Locate the cell with the specified text and output its (x, y) center coordinate. 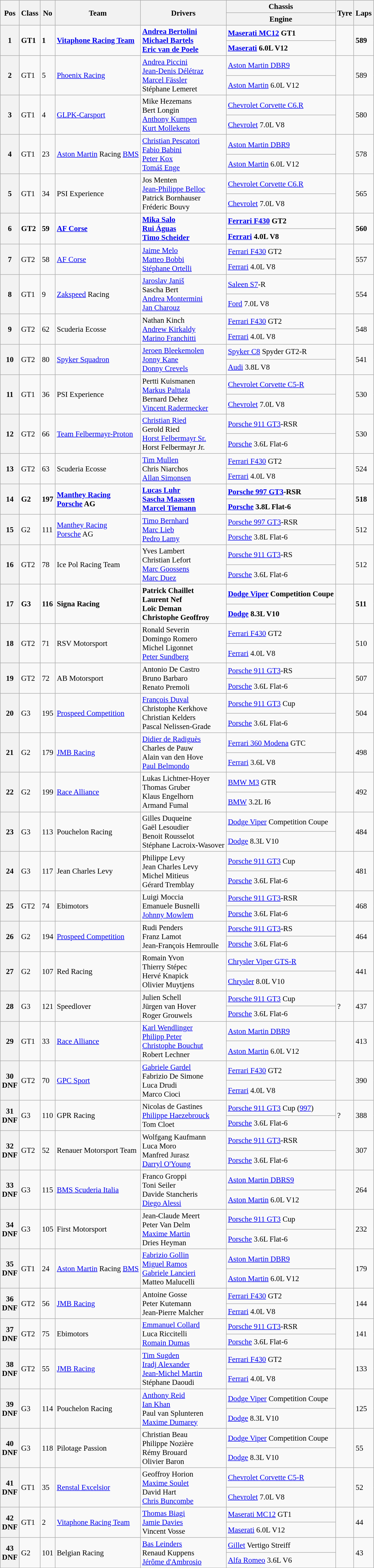
Gabriele Gardel Fabrizio De Simone Luca Drudi Marco Cioci (183, 1080)
Mike Hezemans Bert Longin Anthony Kumpen Kurt Mollekens (183, 115)
Bas Leinders Renaud Kuppens Jérôme d'Ambrosio (183, 1553)
11 (10, 394)
511 (363, 604)
Zakspeed Racing (98, 294)
Christian Pescatori Fabio Babini Peter Kox Tomáš Enge (183, 154)
BMW M3 GTR (281, 783)
Andrea Piccini Jean-Denis Délétraz Marcel Fässler Stéphane Lemeret (183, 76)
Luigi Moccia Emanuele Busnelli Johnny Mowlem (183, 906)
Ford 7.0L V8 (281, 304)
70 (48, 1080)
78 (48, 564)
441 (363, 971)
Ronald Severin Domingo Romero Michel Ligonnet Peter Sundberg (183, 644)
12 (10, 434)
Julien Schell Jürgen van Hover Roger Grouwels (183, 1006)
25 (10, 906)
62 (48, 329)
56 (48, 1304)
33DNF (10, 1190)
Team Felbermayr-Proton (98, 434)
557 (363, 259)
Antoine Gosse Peter Kutemann Jean-Pierre Malcher (183, 1304)
33 (48, 1041)
510 (363, 644)
16 (10, 564)
7 (10, 259)
First Motorsport (98, 1229)
30DNF (10, 1080)
Saleen S7-R (281, 284)
117 (48, 871)
20 (10, 713)
115 (48, 1190)
40DNF (10, 1448)
Jaroslav Janiš Sascha Bert Andrea Montermini Jan Charouz (183, 294)
Fabrizio Gollin Miguel Ramos Gabriele Lancieri Matteo Malucelli (183, 1268)
58 (48, 259)
565 (363, 194)
118 (48, 1448)
RSV Motorsport (98, 644)
Drivers (183, 13)
71 (48, 644)
Renstal Excelsior (98, 1487)
Anthony Reid Ian Khan Paul van Splunteren Maxime Dumarey (183, 1409)
437 (363, 1006)
14 (10, 499)
141 (363, 1334)
GPC Sport (98, 1080)
Aston Martin DBRS9 (281, 1180)
307 (363, 1151)
26 (10, 936)
AB Motorsport (98, 678)
484 (363, 832)
36 (48, 394)
Wolfgang Kaufmann Luca Moro Manfred Jurasz Darryl O'Young (183, 1151)
Spyker Squadron (98, 359)
43DNF (10, 1553)
32DNF (10, 1151)
Jaime Melo Matteo Bobbi Stéphane Ortelli (183, 259)
524 (363, 469)
GLPK-Carsport (98, 115)
BMW 3.2L I6 (281, 802)
72 (48, 678)
Spyker C8 Spyder GT2-R (281, 352)
31DNF (10, 1116)
41DNF (10, 1487)
144 (363, 1304)
492 (363, 792)
François Duval Christophe Kerkhove Christian Kelders Pascal Nelissen-Grade (183, 713)
Red Racing (98, 971)
Speedlover (98, 1006)
No (48, 13)
Jeroen Bleekemolen Jonny Kane Donny Crevels (183, 359)
Philippe Levy Jean Charles Levy Michel Mitieus Gérard Tremblay (183, 871)
Pilotage Passion (98, 1448)
34 (48, 194)
28 (10, 1006)
Tim Sugden Iradj Alexander Jean-Michel Martin Stéphane Daoudi (183, 1369)
Lucas Luhr Sascha Maassen Marcel Tiemann (183, 499)
580 (363, 115)
121 (48, 1006)
Geoffroy Horion Maxime Soulet David Hart Chris Buncombe (183, 1487)
560 (363, 229)
481 (363, 871)
390 (363, 1080)
Didier de Radiguès Charles de Pauw Alain van den Hove Paul Belmondo (183, 753)
507 (363, 678)
264 (363, 1190)
Andrea Bertolini Michael Bartels Eric van de Poele (183, 41)
199 (48, 792)
105 (48, 1229)
13 (10, 469)
548 (363, 329)
Engine (281, 19)
111 (48, 530)
Renauer Motorsport Team (98, 1151)
Patrick Chaillet Laurent Nef Loïc Deman Christophe Geoffroy (183, 604)
Chassis (281, 7)
GPR Racing (98, 1116)
113 (48, 832)
21 (10, 753)
195 (48, 713)
Lukas Lichtner-Hoyer Thomas Gruber Klaus Engelhorn Armand Fumal (183, 792)
114 (48, 1409)
Tyre (345, 13)
Tim Mullen Chris Niarchos Allan Simonsen (183, 469)
Christian Beau Philippe Nozière Rémy Brouard Olivier Baron (183, 1448)
Jos Menten Jean-Philippe Belloc Patrick Bornhauser Fréderic Bouvy (183, 194)
464 (363, 936)
35 (48, 1487)
29 (10, 1041)
59 (48, 229)
Gilles Duqueine Gaël Lesoudier Benoit Rousselot Stéphane Lacroix-Wasover (183, 832)
197 (48, 499)
19 (10, 678)
498 (363, 753)
Romain Yvon Thierry Stépec Hervé Knapick Olivier Muytjens (183, 971)
Laps (363, 13)
Chrysler 8.0L V10 (281, 981)
518 (363, 499)
63 (48, 469)
43 (363, 1553)
15 (10, 530)
37DNF (10, 1334)
Ice Pol Racing Team (98, 564)
554 (363, 294)
Franco Groppi Toni Seiler Davide Stancheris Diego Alessi (183, 1190)
75 (48, 1334)
Team (98, 13)
Chrysler Viper GTS-R (281, 961)
Nicolas de Gastines Philippe Haezebrouck Tom Cloet (183, 1116)
133 (363, 1369)
Alfa Romeo 3.6L V6 (281, 1560)
6 (10, 229)
Mika Salo Rui Águas Timo Scheider (183, 229)
125 (363, 1409)
Porsche 911 GT3 Cup (997) (281, 1108)
36DNF (10, 1304)
Antonio De Castro Bruno Barbaro Renato Premoli (183, 678)
74 (48, 906)
Gillet Vertigo Streiff (281, 1545)
Class (30, 13)
Karl Wendlinger Philipp Peter Christophe Bouchut Robert Lechner (183, 1041)
Jean Charles Levy (98, 871)
27 (10, 971)
194 (48, 936)
18 (10, 644)
Pertti Kuismanen Markus Palttala Bernard Dehez Vincent Radermecker (183, 394)
Audi 3.8L V8 (281, 367)
35DNF (10, 1268)
Yves Lambert Christian Lefort Marc Goossens Marc Duez (183, 564)
Signa Racing (98, 604)
Timo Bernhard Marc Lieb Pedro Lamy (183, 530)
Emmanuel Collard Luca Riccitelli Romain Dumas (183, 1334)
504 (363, 713)
110 (48, 1116)
8 (10, 294)
413 (363, 1041)
34DNF (10, 1229)
116 (48, 604)
232 (363, 1229)
388 (363, 1116)
BMS Scuderia Italia (98, 1190)
Rudi Penders Franz Lamot Jean-François Hemroulle (183, 936)
44 (363, 1522)
Belgian Racing (98, 1553)
468 (363, 906)
80 (48, 359)
578 (363, 154)
Jean-Claude Meert Peter Van Delm Maxime Martin Dries Heyman (183, 1229)
38DNF (10, 1369)
541 (363, 359)
Pos (10, 13)
101 (48, 1553)
Nathan Kinch Andrew Kirkaldy Marino Franchitti (183, 329)
Ferrari 3.6L V8 (281, 763)
3 (10, 115)
Thomas Biagi Jamie Davies Vincent Vosse (183, 1522)
42DNF (10, 1522)
Ferrari 360 Modena GTC (281, 743)
66 (48, 434)
Christian Ried Gerold Ried Horst Felbermayr Sr. Horst Felbermayr Jr. (183, 434)
107 (48, 971)
Phoenix Racing (98, 76)
22 (10, 792)
10 (10, 359)
17 (10, 604)
39DNF (10, 1409)
